Detect which cell encompasses the target text, then output its (X, Y) center coordinate. 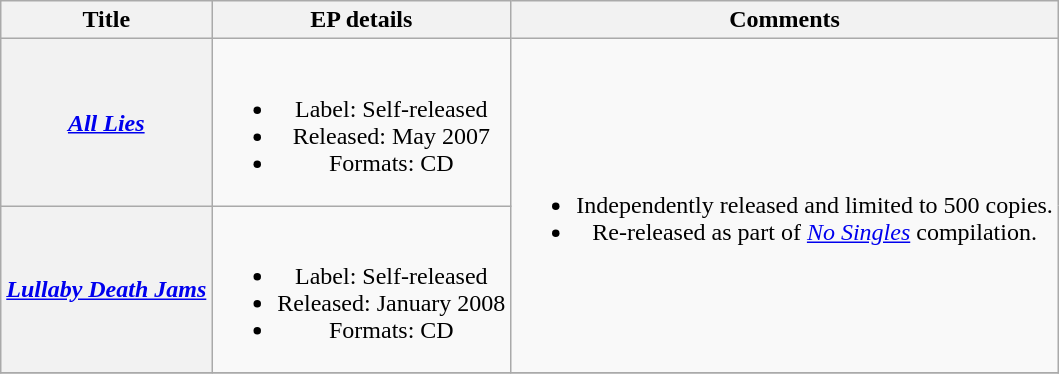
Comments (785, 20)
Label: Self-releasedReleased: May 2007Formats: CD (362, 122)
All Lies (106, 122)
EP details (362, 20)
Lullaby Death Jams (106, 290)
Title (106, 20)
Label: Self-releasedReleased: January 2008Formats: CD (362, 290)
Independently released and limited to 500 copies.Re-released as part of No Singles compilation. (785, 206)
